Output the [X, Y] coordinate of the center of the cell containing the given text.  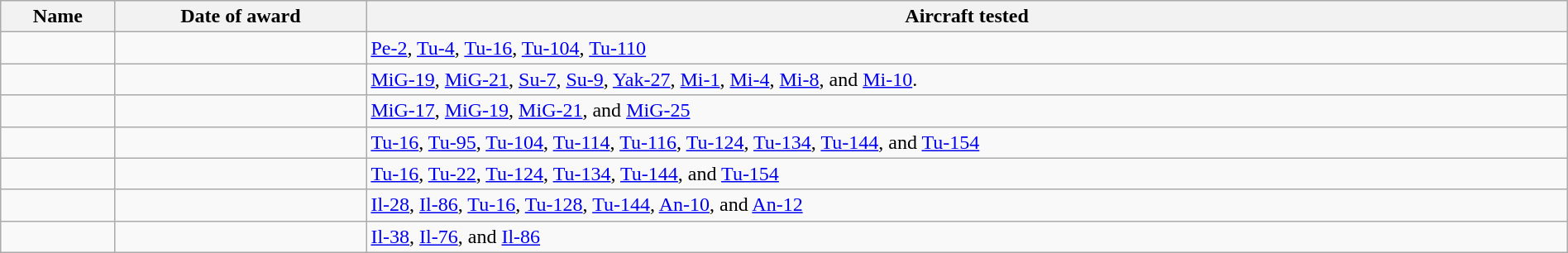
Tu-16, Tu-95, Tu-104, Tu-114, Tu-116, Tu-124, Tu-134, Tu-144, and Tu-154 [967, 142]
Il-28, Il-86, Tu-16, Tu-128, Tu-144, An-10, and An-12 [967, 205]
Pe-2, Tu-4, Tu-16, Tu-104, Tu-110 [967, 48]
MiG-19, MiG-21, Su-7, Su-9, Yak-27, Mi-1, Mi-4, Mi-8, and Mi-10. [967, 79]
Tu-16, Tu-22, Tu-124, Tu-134, Tu-144, and Tu-154 [967, 174]
Name [58, 17]
Date of award [241, 17]
MiG-17, MiG-19, MiG-21, and MiG-25 [967, 111]
Aircraft tested [967, 17]
Il-38, Il-76, and Il-86 [967, 236]
